Capture the cell that displays the provided text and extract its [X, Y] central coordinate. 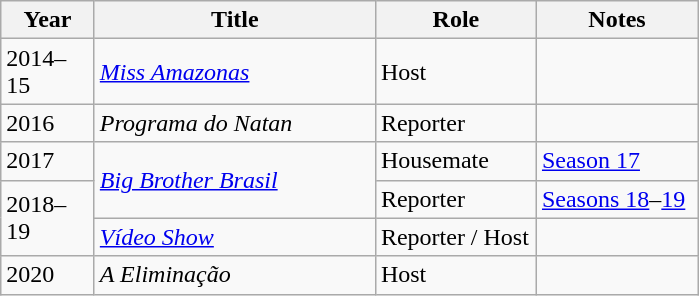
2016 [48, 123]
Seasons 18–19 [616, 199]
Reporter / Host [456, 237]
Vídeo Show [234, 237]
2017 [48, 161]
A Eliminação [234, 275]
Season 17 [616, 161]
Programa do Natan [234, 123]
2014–15 [48, 72]
Big Brother Brasil [234, 180]
Role [456, 20]
Housemate [456, 161]
Year [48, 20]
Notes [616, 20]
2018–19 [48, 218]
2020 [48, 275]
Miss Amazonas [234, 72]
Title [234, 20]
